Capture the cell that displays the provided text and extract its [x, y] central coordinate. 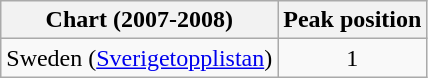
1 [352, 58]
Sweden (Sverigetopplistan) [140, 58]
Peak position [352, 20]
Chart (2007-2008) [140, 20]
